Pinpoint the cell where the given text exists, returning its (x, y) midpoint coordinate. 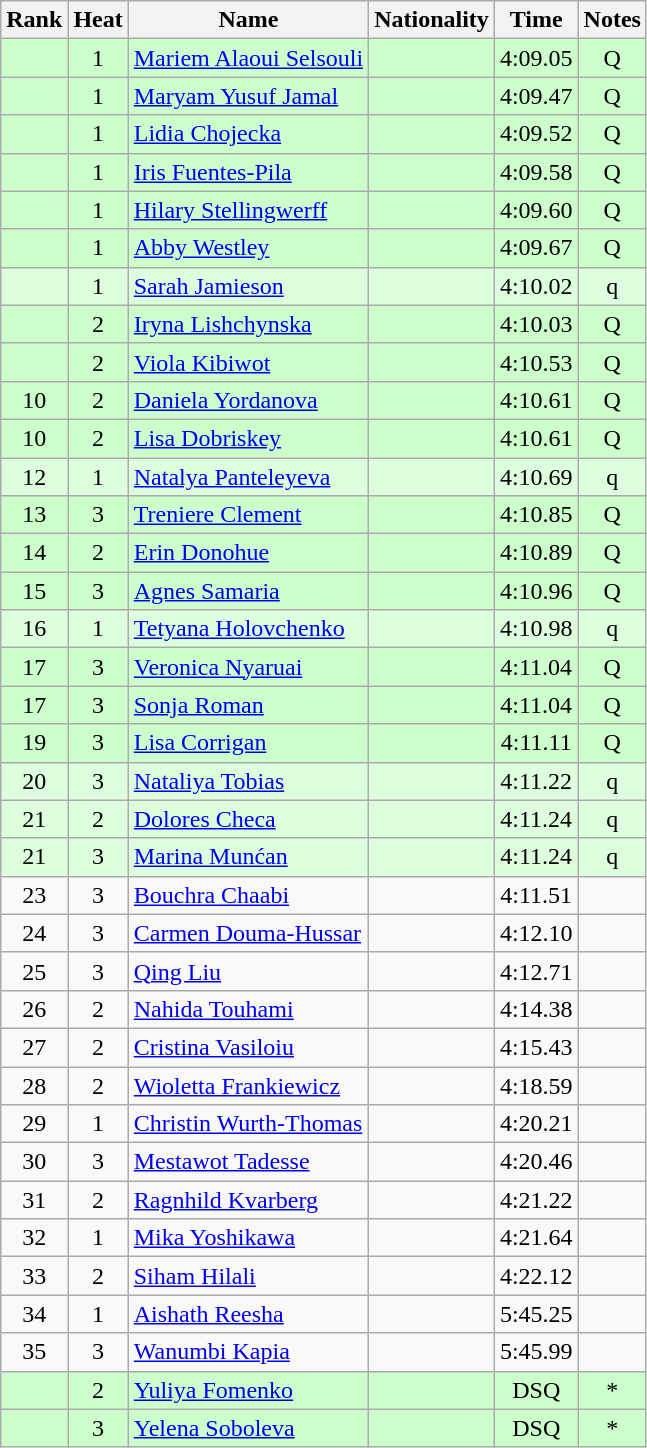
35 (34, 1352)
4:11.51 (536, 895)
4:12.10 (536, 933)
4:09.60 (536, 210)
Tetyana Holovchenko (248, 629)
Cristina Vasiloiu (248, 1047)
Yelena Soboleva (248, 1428)
Iris Fuentes-Pila (248, 172)
4:10.69 (536, 477)
Treniere Clement (248, 515)
4:20.46 (536, 1162)
34 (34, 1314)
4:21.64 (536, 1238)
4:09.52 (536, 134)
Carmen Douma-Hussar (248, 933)
Sonja Roman (248, 705)
4:10.03 (536, 324)
Wanumbi Kapia (248, 1352)
4:09.47 (536, 96)
31 (34, 1200)
Marina Munćan (248, 857)
Viola Kibiwot (248, 362)
Lisa Dobriskey (248, 438)
Erin Donohue (248, 553)
4:10.02 (536, 286)
Heat (98, 20)
4:10.53 (536, 362)
4:10.98 (536, 629)
30 (34, 1162)
5:45.25 (536, 1314)
29 (34, 1124)
14 (34, 553)
Nataliya Tobias (248, 781)
4:12.71 (536, 971)
24 (34, 933)
4:09.58 (536, 172)
25 (34, 971)
Veronica Nyaruai (248, 667)
Qing Liu (248, 971)
15 (34, 591)
19 (34, 743)
27 (34, 1047)
4:11.11 (536, 743)
Mika Yoshikawa (248, 1238)
20 (34, 781)
Rank (34, 20)
Aishath Reesha (248, 1314)
Hilary Stellingwerff (248, 210)
12 (34, 477)
4:18.59 (536, 1085)
Siham Hilali (248, 1276)
Bouchra Chaabi (248, 895)
4:14.38 (536, 1009)
Notes (612, 20)
Wioletta Frankiewicz (248, 1085)
Dolores Checa (248, 819)
Nationality (432, 20)
Yuliya Fomenko (248, 1390)
23 (34, 895)
Christin Wurth-Thomas (248, 1124)
26 (34, 1009)
Nahida Touhami (248, 1009)
Natalya Panteleyeva (248, 477)
5:45.99 (536, 1352)
4:10.85 (536, 515)
4:10.96 (536, 591)
4:09.67 (536, 248)
4:10.89 (536, 553)
Abby Westley (248, 248)
Agnes Samaria (248, 591)
Daniela Yordanova (248, 400)
28 (34, 1085)
Lisa Corrigan (248, 743)
Mestawot Tadesse (248, 1162)
4:11.22 (536, 781)
Lidia Chojecka (248, 134)
4:09.05 (536, 58)
4:20.21 (536, 1124)
4:22.12 (536, 1276)
Sarah Jamieson (248, 286)
Mariem Alaoui Selsouli (248, 58)
33 (34, 1276)
Ragnhild Kvarberg (248, 1200)
Maryam Yusuf Jamal (248, 96)
4:15.43 (536, 1047)
32 (34, 1238)
Name (248, 20)
Iryna Lishchynska (248, 324)
Time (536, 20)
16 (34, 629)
4:21.22 (536, 1200)
13 (34, 515)
